Return the [X, Y] coordinate for the center point of the cell that contains the specified text.  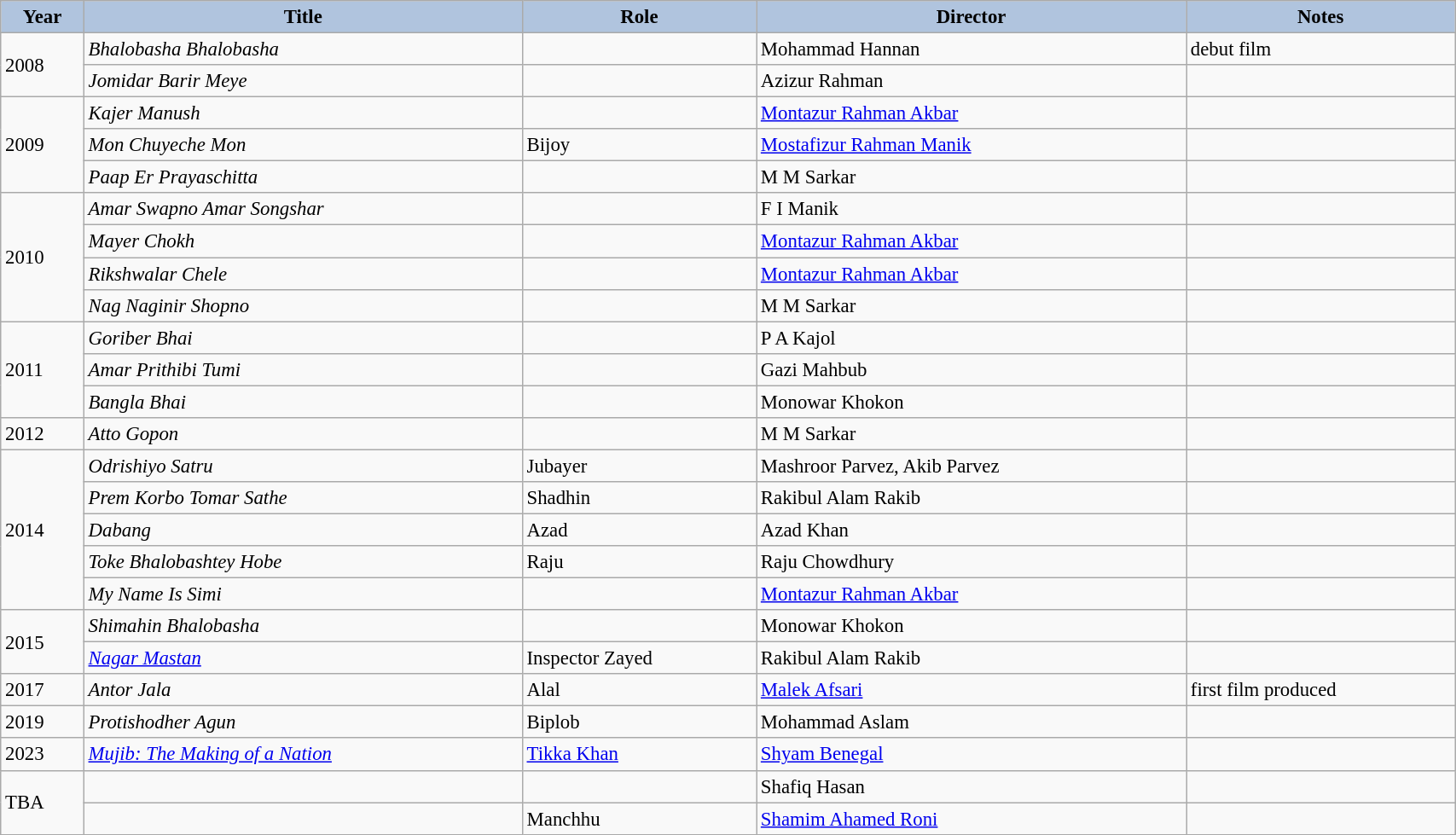
Year [43, 17]
Azizur Rahman [972, 81]
2015 [43, 641]
Nagar Mastan [303, 658]
F I Manik [972, 209]
Role [639, 17]
Azad Khan [972, 530]
Mon Chuyeche Mon [303, 145]
Inspector Zayed [639, 658]
Shafiq Hasan [972, 786]
TBA [43, 802]
2014 [43, 530]
Protishodher Agun [303, 722]
Mujib: The Making of a Nation [303, 755]
2008 [43, 65]
2011 [43, 370]
Mohammad Aslam [972, 722]
Antor Jala [303, 690]
Gazi Mahbub [972, 369]
Nag Naginir Shopno [303, 305]
Rikshwalar Chele [303, 274]
Jomidar Barir Meye [303, 81]
2010 [43, 257]
2009 [43, 145]
Title [303, 17]
Shadhin [639, 498]
Shyam Benegal [972, 755]
2017 [43, 690]
Bijoy [639, 145]
P A Kajol [972, 338]
Dabang [303, 530]
Mashroor Parvez, Akib Parvez [972, 466]
Goriber Bhai [303, 338]
Prem Korbo Tomar Sathe [303, 498]
Jubayer [639, 466]
Raju Chowdhury [972, 562]
Toke Bhalobashtey Hobe [303, 562]
Atto Gopon [303, 434]
Mohammad Hannan [972, 49]
Amar Prithibi Tumi [303, 369]
Bhalobasha Bhalobasha [303, 49]
debut film [1320, 49]
Raju [639, 562]
Kajer Manush [303, 113]
Tikka Khan [639, 755]
Director [972, 17]
Mostafizur Rahman Manik [972, 145]
2019 [43, 722]
first film produced [1320, 690]
2012 [43, 434]
2023 [43, 755]
Mayer Chokh [303, 241]
Odrishiyo Satru [303, 466]
Amar Swapno Amar Songshar [303, 209]
Alal [639, 690]
Paap Er Prayaschitta [303, 177]
Malek Afsari [972, 690]
My Name Is Simi [303, 594]
Manchhu [639, 819]
Notes [1320, 17]
Azad [639, 530]
Bangla Bhai [303, 402]
Shimahin Bhalobasha [303, 626]
Shamim Ahamed Roni [972, 819]
Biplob [639, 722]
